Provide the (x, y) coordinate of the cell's center where the given text is located.  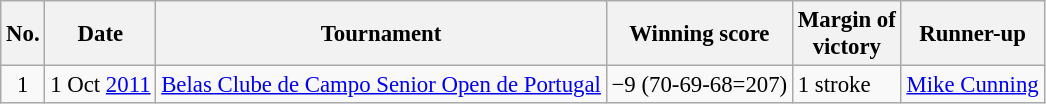
Mike Cunning (972, 85)
Date (100, 34)
−9 (70-69-68=207) (699, 85)
1 stroke (846, 85)
No. (23, 34)
Tournament (381, 34)
Winning score (699, 34)
Margin ofvictory (846, 34)
1 (23, 85)
Runner-up (972, 34)
Belas Clube de Campo Senior Open de Portugal (381, 85)
1 Oct 2011 (100, 85)
